Provide the [X, Y] coordinate of the cell's center where the given text is located.  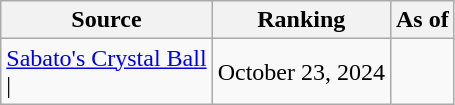
Sabato's Crystal Ball| [106, 72]
Source [106, 20]
As of [422, 20]
October 23, 2024 [301, 72]
Ranking [301, 20]
